Output the [X, Y] coordinate of the center of the cell containing the given text.  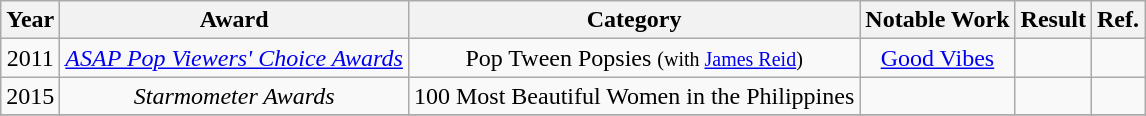
Ref. [1118, 20]
ASAP Pop Viewers' Choice Awards [234, 58]
Result [1053, 20]
Good Vibes [938, 58]
100 Most Beautiful Women in the Philippines [634, 96]
Pop Tween Popsies (with James Reid) [634, 58]
Starmometer Awards [234, 96]
Year [30, 20]
2011 [30, 58]
Notable Work [938, 20]
2015 [30, 96]
Category [634, 20]
Award [234, 20]
